Return the [x, y] coordinate for the center point of the cell that contains the specified text.  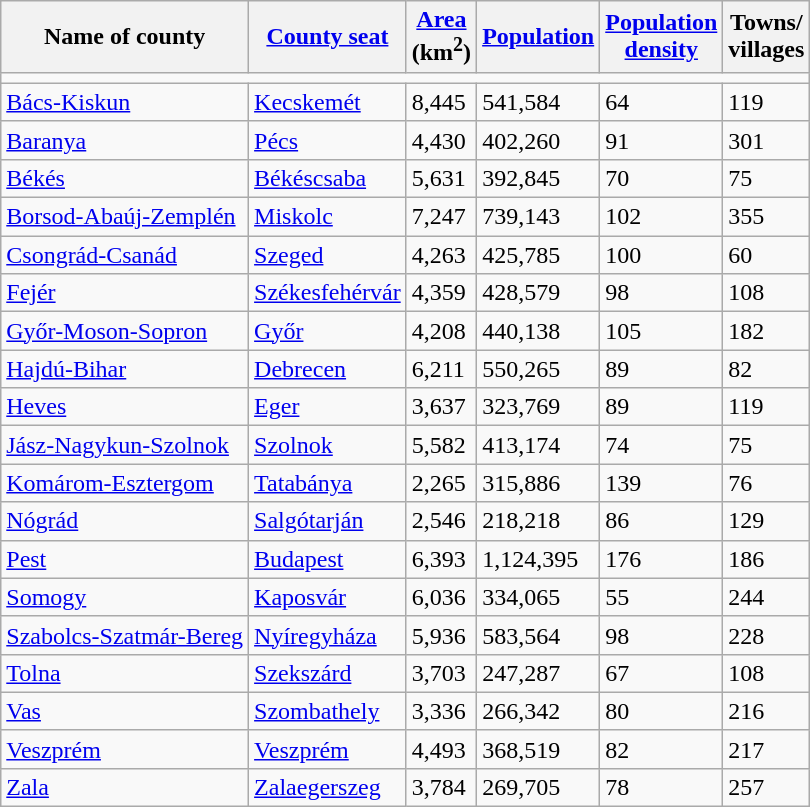
4,263 [441, 255]
8,445 [441, 102]
139 [662, 483]
67 [662, 673]
266,342 [538, 711]
228 [766, 635]
Populationdensity [662, 37]
Tolna [125, 673]
91 [662, 140]
315,886 [538, 483]
3,637 [441, 407]
Szombathely [328, 711]
County seat [328, 37]
5,936 [441, 635]
Békés [125, 178]
Pécs [328, 140]
Békéscsaba [328, 178]
6,036 [441, 597]
323,769 [538, 407]
583,564 [538, 635]
86 [662, 521]
Fejér [125, 293]
105 [662, 331]
Bács-Kiskun [125, 102]
Szabolcs-Szatmár-Bereg [125, 635]
2,546 [441, 521]
Székesfehérvár [328, 293]
218,218 [538, 521]
55 [662, 597]
Szeged [328, 255]
Zala [125, 787]
70 [662, 178]
4,493 [441, 749]
182 [766, 331]
425,785 [538, 255]
Győr [328, 331]
Szolnok [328, 445]
Miskolc [328, 217]
6,393 [441, 559]
Szekszárd [328, 673]
3,784 [441, 787]
Csongrád-Csanád [125, 255]
Nógrád [125, 521]
216 [766, 711]
7,247 [441, 217]
Győr-Moson-Sopron [125, 331]
5,582 [441, 445]
Name of county [125, 37]
Baranya [125, 140]
4,430 [441, 140]
Komárom-Esztergom [125, 483]
3,703 [441, 673]
186 [766, 559]
257 [766, 787]
368,519 [538, 749]
301 [766, 140]
Eger [328, 407]
Borsod-Abaúj-Zemplén [125, 217]
402,260 [538, 140]
100 [662, 255]
80 [662, 711]
1,124,395 [538, 559]
60 [766, 255]
Debrecen [328, 369]
3,336 [441, 711]
74 [662, 445]
Somogy [125, 597]
269,705 [538, 787]
217 [766, 749]
244 [766, 597]
Budapest [328, 559]
Kaposvár [328, 597]
440,138 [538, 331]
Hajdú-Bihar [125, 369]
2,265 [441, 483]
Jász-Nagykun-Szolnok [125, 445]
129 [766, 521]
Salgótarján [328, 521]
6,211 [441, 369]
541,584 [538, 102]
4,208 [441, 331]
5,631 [441, 178]
64 [662, 102]
Pest [125, 559]
392,845 [538, 178]
78 [662, 787]
334,065 [538, 597]
413,174 [538, 445]
Kecskemét [328, 102]
Population [538, 37]
Heves [125, 407]
428,579 [538, 293]
355 [766, 217]
176 [662, 559]
Area(km2) [441, 37]
550,265 [538, 369]
4,359 [441, 293]
247,287 [538, 673]
76 [766, 483]
Towns/villages [766, 37]
Tatabánya [328, 483]
Zalaegerszeg [328, 787]
Nyíregyháza [328, 635]
739,143 [538, 217]
Vas [125, 711]
102 [662, 217]
